Find where the given text appears and provide that cell's center as [x, y] coordinate. 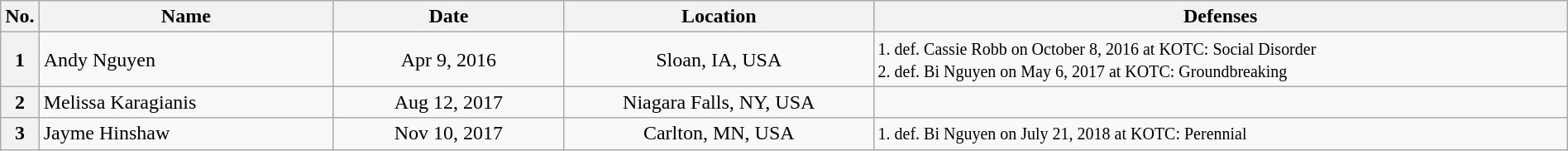
Andy Nguyen [185, 60]
No. [20, 17]
Date [448, 17]
Jayme Hinshaw [185, 134]
1 [20, 60]
Melissa Karagianis [185, 102]
2 [20, 102]
Niagara Falls, NY, USA [719, 102]
3 [20, 134]
Defenses [1221, 17]
Location [719, 17]
1. def. Cassie Robb on October 8, 2016 at KOTC: Social Disorder2. def. Bi Nguyen on May 6, 2017 at KOTC: Groundbreaking [1221, 60]
Nov 10, 2017 [448, 134]
1. def. Bi Nguyen on July 21, 2018 at KOTC: Perennial [1221, 134]
Name [185, 17]
Apr 9, 2016 [448, 60]
Carlton, MN, USA [719, 134]
Aug 12, 2017 [448, 102]
Sloan, IA, USA [719, 60]
